Scan for the cell matching the given text and deliver its (X, Y) coordinate at center. 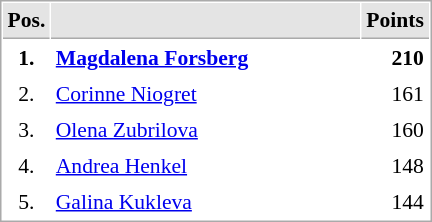
2. (26, 93)
3. (26, 129)
210 (396, 57)
Andrea Henkel (206, 165)
161 (396, 93)
Corinne Niogret (206, 93)
5. (26, 201)
Magdalena Forsberg (206, 57)
148 (396, 165)
4. (26, 165)
144 (396, 201)
Olena Zubrilova (206, 129)
160 (396, 129)
Galina Kukleva (206, 201)
Points (396, 21)
1. (26, 57)
Pos. (26, 21)
